Identify which cell holds the provided text, then report its [X, Y] central coordinate. 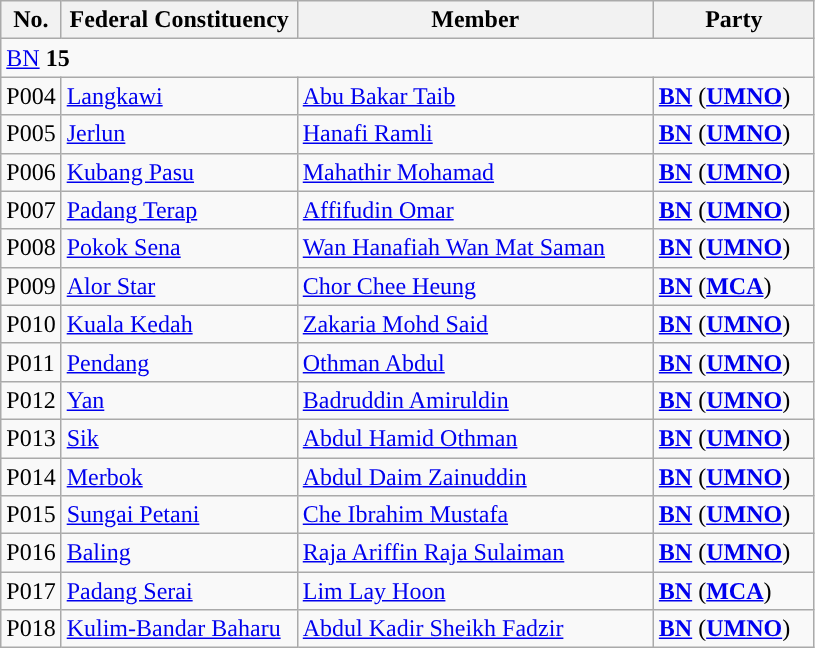
Sungai Petani [179, 515]
Abu Bakar Taib [475, 96]
Jerlun [179, 134]
Abdul Hamid Othman [475, 438]
Othman Abdul [475, 362]
P010 [31, 324]
Wan Hanafiah Wan Mat Saman [475, 248]
P017 [31, 591]
P011 [31, 362]
Member [475, 20]
P007 [31, 210]
Kulim-Bandar Baharu [179, 629]
Kubang Pasu [179, 172]
Raja Ariffin Raja Sulaiman [475, 553]
Padang Serai [179, 591]
Zakaria Mohd Said [475, 324]
Abdul Kadir Sheikh Fadzir [475, 629]
Badruddin Amiruldin [475, 400]
Abdul Daim Zainuddin [475, 477]
Baling [179, 553]
P012 [31, 400]
Party [734, 20]
Mahathir Mohamad [475, 172]
BN 15 [408, 58]
P013 [31, 438]
Hanafi Ramli [475, 134]
P014 [31, 477]
Merbok [179, 477]
Lim Lay Hoon [475, 591]
Sik [179, 438]
P009 [31, 286]
P004 [31, 96]
P008 [31, 248]
Chor Chee Heung [475, 286]
P015 [31, 515]
Pendang [179, 362]
Langkawi [179, 96]
P018 [31, 629]
P016 [31, 553]
Yan [179, 400]
Che Ibrahim Mustafa [475, 515]
Federal Constituency [179, 20]
P006 [31, 172]
Affifudin Omar [475, 210]
Padang Terap [179, 210]
P005 [31, 134]
Pokok Sena [179, 248]
Alor Star [179, 286]
No. [31, 20]
Kuala Kedah [179, 324]
